Capture the cell that displays the provided text and extract its (x, y) central coordinate. 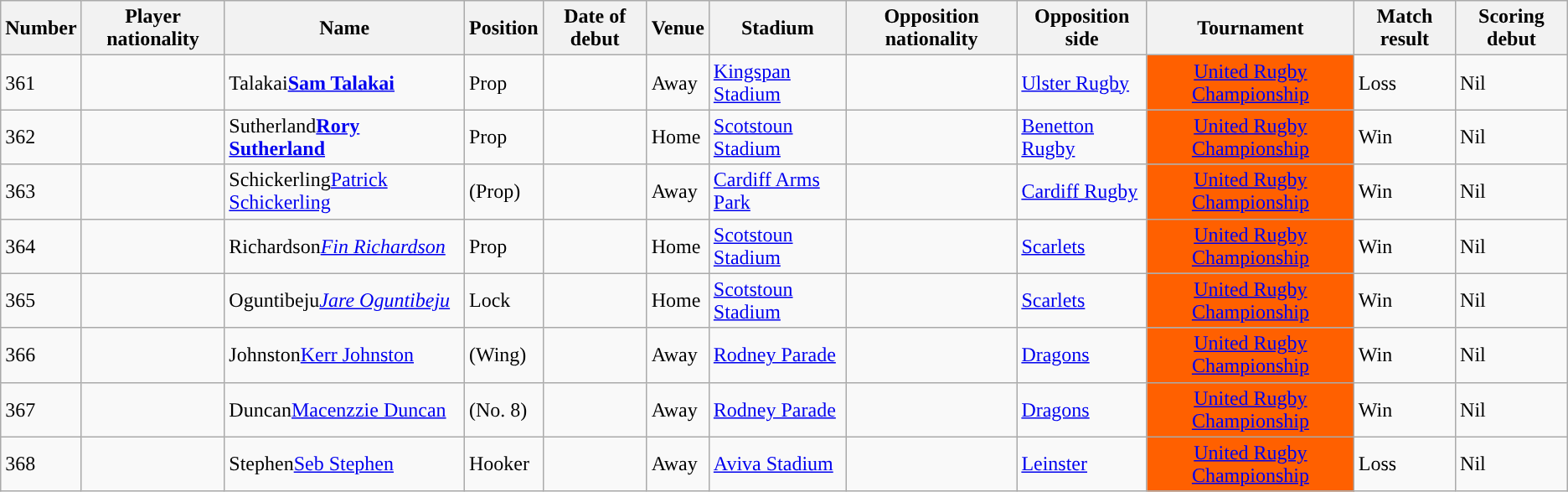
Opposition nationality (931, 28)
Hooker (503, 464)
Ulster Rugby (1082, 82)
366 (41, 355)
TalakaiSam Talakai (345, 82)
Benetton Rugby (1082, 137)
Date of debut (595, 28)
364 (41, 246)
Aviva Stadium (777, 464)
StephenSeb Stephen (345, 464)
DuncanMacenzzie Duncan (345, 409)
Cardiff Arms Park (777, 191)
Venue (678, 28)
(Wing) (503, 355)
Kingspan Stadium (777, 82)
SutherlandRory Sutherland (345, 137)
Player nationality (152, 28)
Match result (1404, 28)
Position (503, 28)
Lock (503, 300)
362 (41, 137)
RichardsonFin Richardson (345, 246)
Leinster (1082, 464)
Number (41, 28)
368 (41, 464)
(Prop) (503, 191)
Tournament (1250, 28)
Scoring debut (1512, 28)
367 (41, 409)
OguntibejuJare Oguntibeju (345, 300)
Stadium (777, 28)
363 (41, 191)
JohnstonKerr Johnston (345, 355)
(No. 8) (503, 409)
Cardiff Rugby (1082, 191)
Opposition side (1082, 28)
365 (41, 300)
SchickerlingPatrick Schickerling (345, 191)
Name (345, 28)
361 (41, 82)
